From the cell containing the given text, extract its center point as [x, y] coordinate. 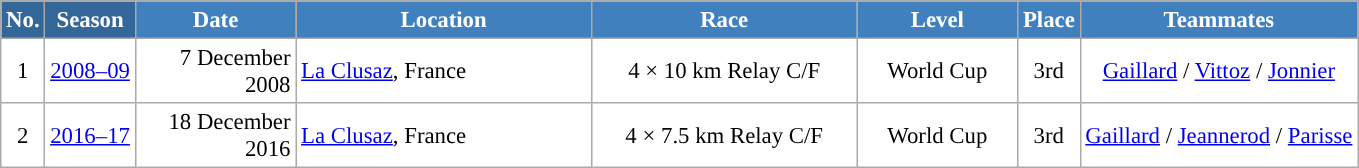
2 [23, 136]
Season [90, 20]
1 [23, 72]
4 × 10 km Relay C/F [724, 72]
Race [724, 20]
Gaillard / Vittoz / Jonnier [1219, 72]
18 December 2016 [216, 136]
No. [23, 20]
2008–09 [90, 72]
Location [444, 20]
Gaillard / Jeannerod / Parisse [1219, 136]
2016–17 [90, 136]
7 December 2008 [216, 72]
Place [1049, 20]
4 × 7.5 km Relay C/F [724, 136]
Teammates [1219, 20]
Date [216, 20]
Level [938, 20]
